Return the [X, Y] coordinate for the center point of the cell that contains the specified text.  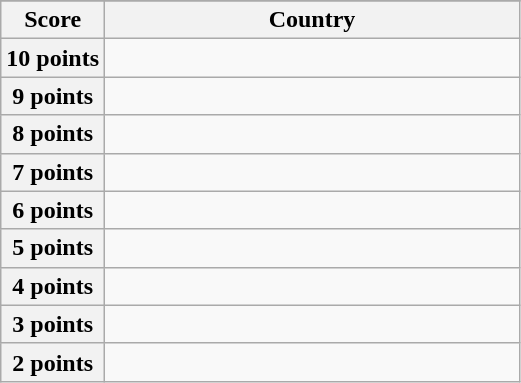
10 points [53, 58]
2 points [53, 362]
8 points [53, 134]
Country [312, 20]
Score [53, 20]
7 points [53, 172]
5 points [53, 248]
3 points [53, 324]
6 points [53, 210]
9 points [53, 96]
4 points [53, 286]
